Pinpoint the cell where the given text exists, returning its (X, Y) midpoint coordinate. 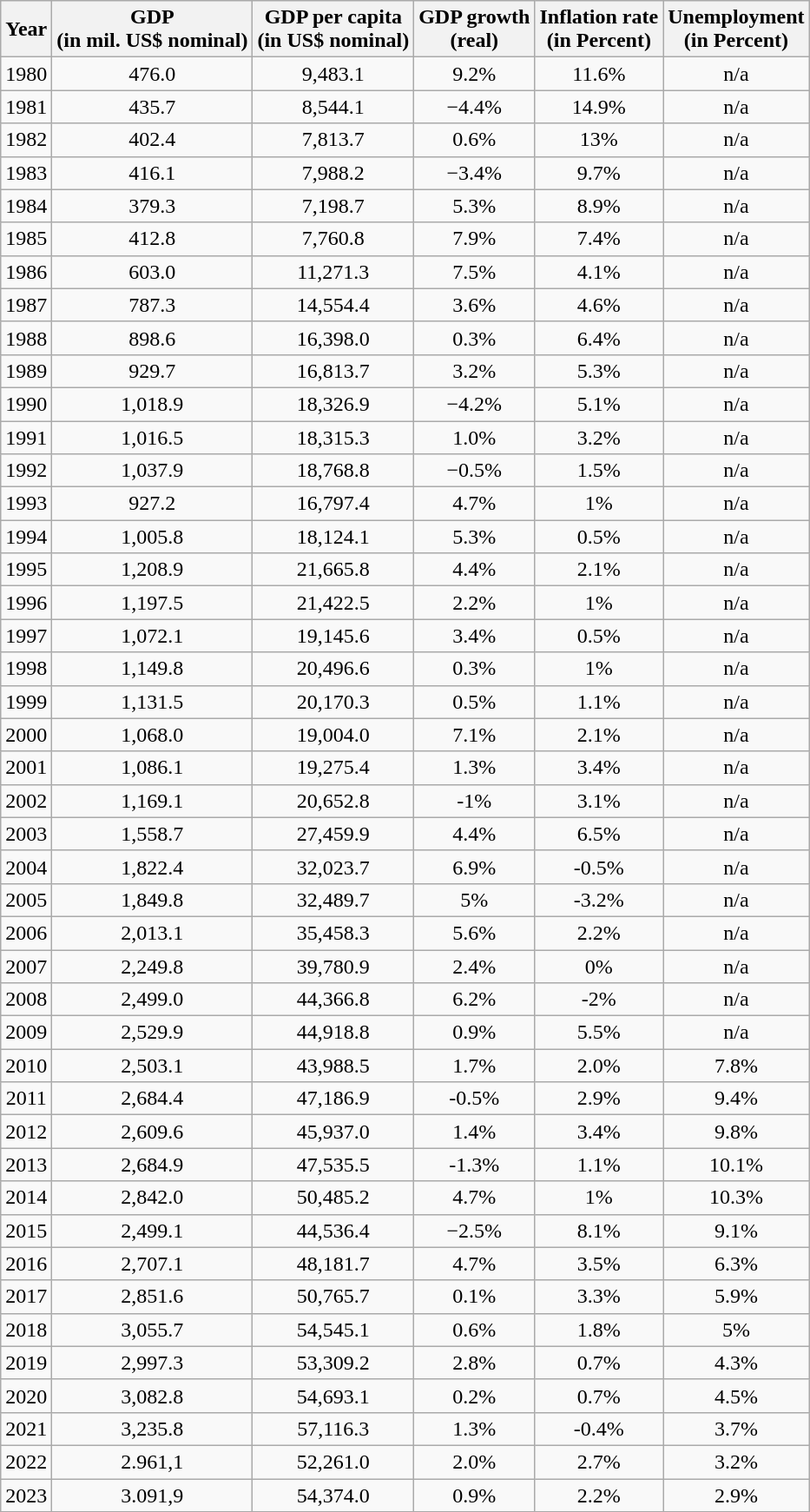
379.3 (153, 206)
44,918.8 (333, 1033)
2011 (26, 1099)
1989 (26, 371)
19,004.0 (333, 735)
18,768.8 (333, 471)
19,145.6 (333, 636)
Inflation rate(in Percent) (599, 30)
1998 (26, 669)
1,131.5 (153, 702)
43,988.5 (333, 1066)
7,760.8 (333, 239)
1992 (26, 471)
3.7% (736, 1429)
1,016.5 (153, 437)
1985 (26, 239)
2020 (26, 1396)
2021 (26, 1429)
2009 (26, 1033)
1.0% (474, 437)
3.091,9 (153, 1495)
47,535.5 (333, 1165)
476.0 (153, 74)
7.1% (474, 735)
27,459.9 (333, 834)
1,197.5 (153, 603)
-1.3% (474, 1165)
1,822.4 (153, 867)
5.9% (736, 1297)
48,181.7 (333, 1264)
1,149.8 (153, 669)
9.4% (736, 1099)
1.5% (599, 471)
0.2% (474, 1396)
5.5% (599, 1033)
2,499.0 (153, 1000)
2016 (26, 1264)
9.7% (599, 173)
2,499.1 (153, 1231)
2.7% (599, 1462)
5.6% (474, 933)
2.8% (474, 1363)
1,558.7 (153, 834)
435.7 (153, 107)
−0.5% (474, 471)
2004 (26, 867)
4.5% (736, 1396)
2014 (26, 1198)
1.4% (474, 1132)
402.4 (153, 140)
11,271.3 (333, 272)
45,937.0 (333, 1132)
4.3% (736, 1363)
2019 (26, 1363)
9.2% (474, 74)
2015 (26, 1231)
−3.4% (474, 173)
3.5% (599, 1264)
GDP growth(real) (474, 30)
2.961,1 (153, 1462)
2003 (26, 834)
2022 (26, 1462)
52,261.0 (333, 1462)
2008 (26, 1000)
54,545.1 (333, 1330)
2,684.4 (153, 1099)
9.1% (736, 1231)
1,086.1 (153, 768)
3.6% (474, 305)
1,018.9 (153, 404)
2005 (26, 900)
1991 (26, 437)
3,235.8 (153, 1429)
16,797.4 (333, 504)
9,483.1 (333, 74)
2,684.9 (153, 1165)
-3.2% (599, 900)
-0.4% (599, 1429)
6.2% (474, 1000)
1997 (26, 636)
18,124.1 (333, 537)
1,037.9 (153, 471)
54,374.0 (333, 1495)
0% (599, 967)
2023 (26, 1495)
32,023.7 (333, 867)
1,169.1 (153, 801)
8,544.1 (333, 107)
-1% (474, 801)
1999 (26, 702)
20,170.3 (333, 702)
50,765.7 (333, 1297)
6.9% (474, 867)
Year (26, 30)
54,693.1 (333, 1396)
8.1% (599, 1231)
18,315.3 (333, 437)
2,013.1 (153, 933)
2,707.1 (153, 1264)
2018 (26, 1330)
1,849.8 (153, 900)
−2.5% (474, 1231)
−4.4% (474, 107)
4.6% (599, 305)
0.1% (474, 1297)
2.4% (474, 967)
1.8% (599, 1330)
9.8% (736, 1132)
GDP per capita(in US$ nominal) (333, 30)
7,813.7 (333, 140)
1996 (26, 603)
19,275.4 (333, 768)
11.6% (599, 74)
10.1% (736, 1165)
50,485.2 (333, 1198)
7.8% (736, 1066)
14.9% (599, 107)
2013 (26, 1165)
2,249.8 (153, 967)
16,398.0 (333, 338)
7,198.7 (333, 206)
3,055.7 (153, 1330)
416.1 (153, 173)
2,503.1 (153, 1066)
57,116.3 (333, 1429)
2,842.0 (153, 1198)
2000 (26, 735)
44,366.8 (333, 1000)
603.0 (153, 272)
787.3 (153, 305)
−4.2% (474, 404)
1990 (26, 404)
2010 (26, 1066)
1994 (26, 537)
1987 (26, 305)
2,529.9 (153, 1033)
1983 (26, 173)
1982 (26, 140)
2,851.6 (153, 1297)
47,186.9 (333, 1099)
2012 (26, 1132)
3.1% (599, 801)
4.1% (599, 272)
16,813.7 (333, 371)
7,988.2 (333, 173)
7.9% (474, 239)
2017 (26, 1297)
1981 (26, 107)
6.4% (599, 338)
412.8 (153, 239)
1993 (26, 504)
1995 (26, 570)
7.5% (474, 272)
5.1% (599, 404)
929.7 (153, 371)
-2% (599, 1000)
1988 (26, 338)
44,536.4 (333, 1231)
6.3% (736, 1264)
1.7% (474, 1066)
32,489.7 (333, 900)
20,496.6 (333, 669)
2002 (26, 801)
21,665.8 (333, 570)
3,082.8 (153, 1396)
39,780.9 (333, 967)
20,652.8 (333, 801)
1,005.8 (153, 537)
3.3% (599, 1297)
18,326.9 (333, 404)
1980 (26, 74)
35,458.3 (333, 933)
GDP(in mil. US$ nominal) (153, 30)
2001 (26, 768)
2,609.6 (153, 1132)
13% (599, 140)
927.2 (153, 504)
2,997.3 (153, 1363)
2007 (26, 967)
53,309.2 (333, 1363)
1,072.1 (153, 636)
1,068.0 (153, 735)
14,554.4 (333, 305)
898.6 (153, 338)
2006 (26, 933)
21,422.5 (333, 603)
7.4% (599, 239)
Unemployment(in Percent) (736, 30)
10.3% (736, 1198)
1986 (26, 272)
1,208.9 (153, 570)
1984 (26, 206)
6.5% (599, 834)
8.9% (599, 206)
